Detect which cell encompasses the target text, then output its (x, y) center coordinate. 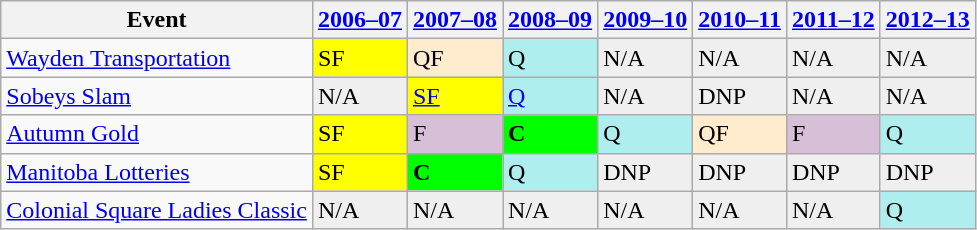
Wayden Transportation (157, 58)
2009–10 (646, 20)
Sobeys Slam (157, 96)
2010–11 (740, 20)
2006–07 (360, 20)
Autumn Gold (157, 134)
2007–08 (454, 20)
Manitoba Lotteries (157, 172)
2008–09 (550, 20)
2011–12 (833, 20)
Colonial Square Ladies Classic (157, 210)
2012–13 (928, 20)
Event (157, 20)
